Capture the cell that displays the provided text and extract its (x, y) central coordinate. 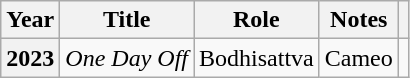
Role (257, 20)
Title (127, 20)
Year (30, 20)
One Day Off (127, 58)
2023 (30, 58)
Notes (358, 20)
Cameo (358, 58)
Bodhisattva (257, 58)
